Pinpoint the cell where the given text exists, returning its (X, Y) midpoint coordinate. 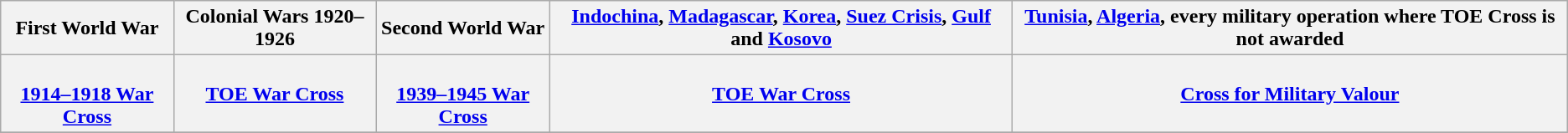
Cross for Military Valour (1290, 94)
Tunisia, Algeria, every military operation where TOE Cross is not awarded (1290, 28)
1939–1945 War Cross (463, 94)
Second World War (463, 28)
Indochina, Madagascar, Korea, Suez Crisis, Gulf and Kosovo (781, 28)
Colonial Wars 1920–1926 (275, 28)
1914–1918 War Cross (87, 94)
First World War (87, 28)
